Pinpoint the cell where the given text exists, returning its (X, Y) midpoint coordinate. 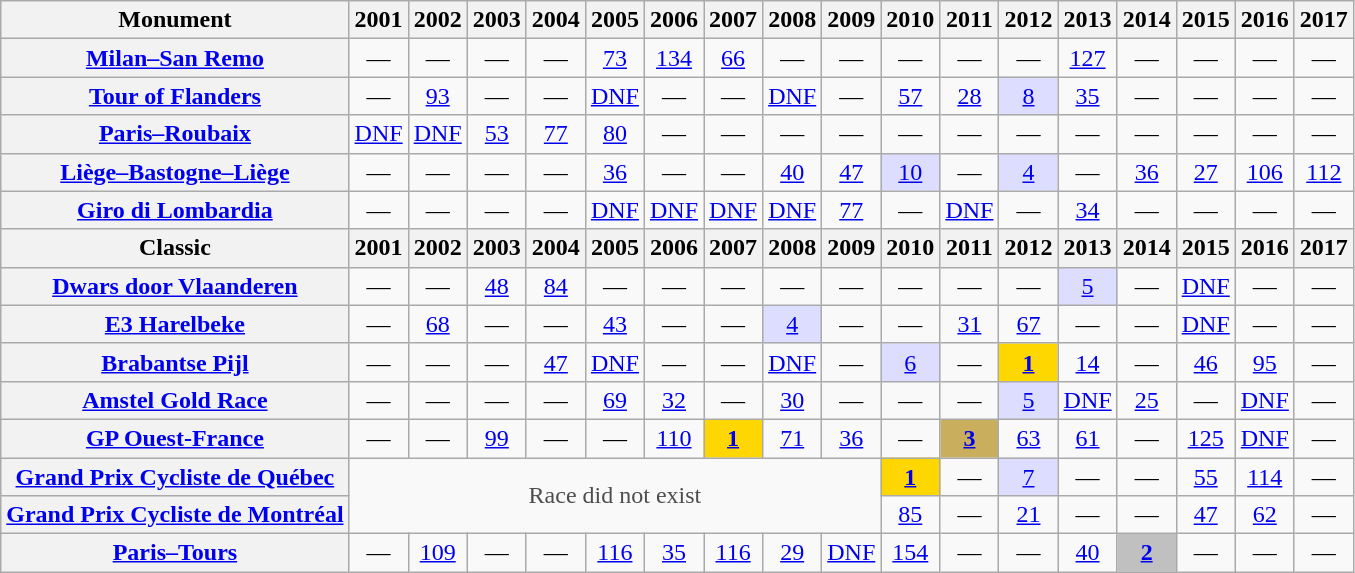
46 (1206, 362)
112 (1324, 172)
Grand Prix Cycliste de Montréal (175, 515)
61 (1088, 438)
25 (1146, 400)
Classic (175, 248)
66 (734, 58)
Paris–Tours (175, 553)
84 (556, 286)
154 (910, 553)
62 (1264, 515)
63 (1028, 438)
106 (1264, 172)
7 (1028, 477)
69 (614, 400)
Paris–Roubaix (175, 134)
14 (1088, 362)
2 (1146, 553)
53 (496, 134)
Giro di Lombardia (175, 210)
28 (970, 96)
30 (792, 400)
Dwars door Vlaanderen (175, 286)
Amstel Gold Race (175, 400)
68 (438, 324)
73 (614, 58)
110 (674, 438)
67 (1028, 324)
31 (970, 324)
95 (1264, 362)
80 (614, 134)
57 (910, 96)
55 (1206, 477)
Milan–San Remo (175, 58)
Monument (175, 20)
43 (614, 324)
Race did not exist (615, 496)
Grand Prix Cycliste de Québec (175, 477)
GP Ouest-France (175, 438)
99 (496, 438)
127 (1088, 58)
29 (792, 553)
93 (438, 96)
32 (674, 400)
Brabantse Pijl (175, 362)
6 (910, 362)
85 (910, 515)
134 (674, 58)
114 (1264, 477)
21 (1028, 515)
3 (970, 438)
34 (1088, 210)
Tour of Flanders (175, 96)
8 (1028, 96)
10 (910, 172)
Liège–Bastogne–Liège (175, 172)
71 (792, 438)
109 (438, 553)
125 (1206, 438)
E3 Harelbeke (175, 324)
27 (1206, 172)
48 (496, 286)
